From the cell containing the given text, extract its center point as (x, y) coordinate. 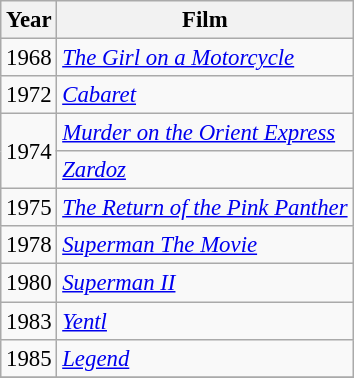
Superman II (205, 283)
1975 (29, 208)
Murder on the Orient Express (205, 133)
Superman The Movie (205, 245)
Year (29, 20)
1968 (29, 58)
1978 (29, 245)
Film (205, 20)
The Return of the Pink Panther (205, 208)
Zardoz (205, 170)
Cabaret (205, 95)
1980 (29, 283)
1972 (29, 95)
Yentl (205, 321)
1974 (29, 152)
1985 (29, 358)
Legend (205, 358)
The Girl on a Motorcycle (205, 58)
1983 (29, 321)
